Find where the given text appears and provide that cell's center as [x, y] coordinate. 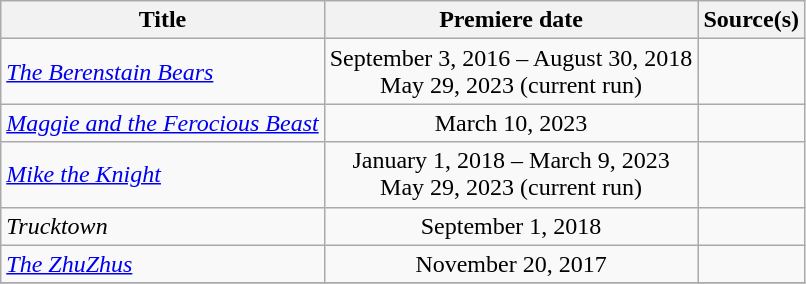
Trucktown [162, 226]
Maggie and the Ferocious Beast [162, 123]
Mike the Knight [162, 174]
Source(s) [752, 20]
September 3, 2016 – August 30, 2018May 29, 2023 (current run) [511, 72]
The ZhuZhus [162, 264]
September 1, 2018 [511, 226]
November 20, 2017 [511, 264]
January 1, 2018 – March 9, 2023May 29, 2023 (current run) [511, 174]
March 10, 2023 [511, 123]
The Berenstain Bears [162, 72]
Premiere date [511, 20]
Title [162, 20]
